Determine the [X, Y] coordinate at the center of the cell enclosing the given text.  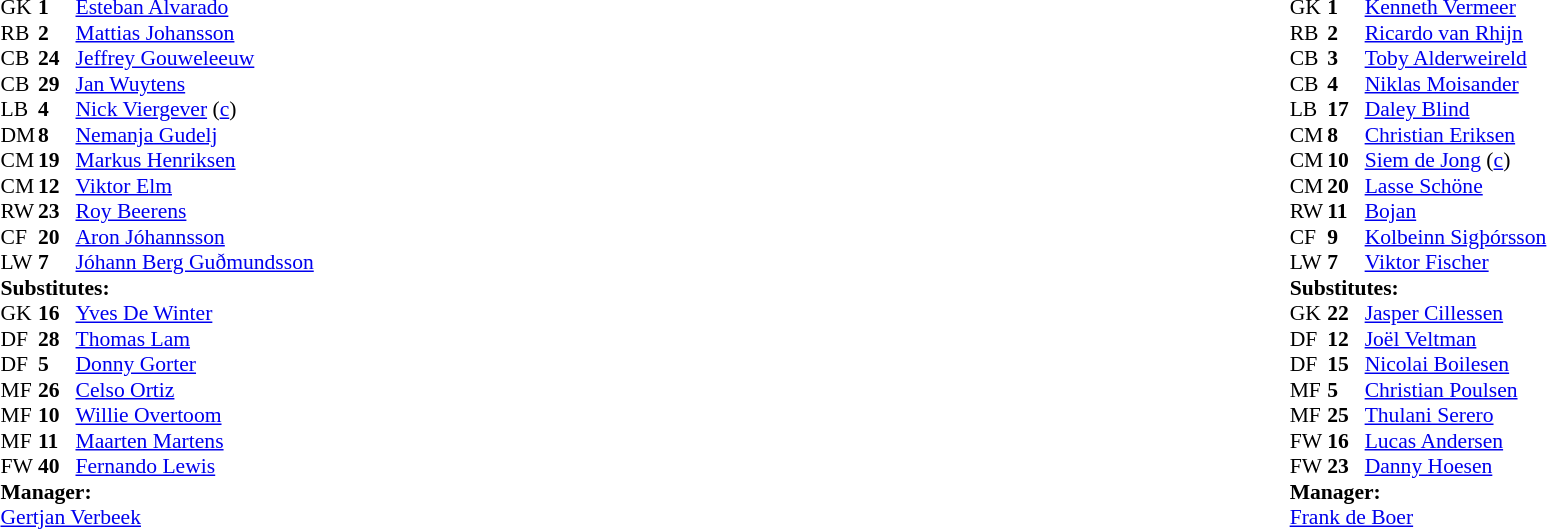
Viktor Fischer [1456, 263]
26 [57, 390]
Jasper Cillessen [1456, 313]
Thulani Serero [1456, 415]
Niklas Moisander [1456, 84]
Donny Gorter [195, 365]
22 [1346, 313]
Yves De Winter [195, 313]
Mattias Johansson [195, 33]
Bojan [1456, 211]
Jeffrey Gouweleeuw [195, 59]
9 [1346, 237]
Celso Ortiz [195, 390]
25 [1346, 415]
Nick Viergever (c) [195, 109]
Daley Blind [1456, 109]
Fernando Lewis [195, 467]
Christian Poulsen [1456, 390]
28 [57, 339]
24 [57, 59]
Christian Eriksen [1456, 135]
15 [1346, 365]
19 [57, 161]
Lucas Andersen [1456, 441]
40 [57, 467]
Joël Veltman [1456, 339]
29 [57, 84]
Lasse Schöne [1456, 186]
17 [1346, 109]
Toby Alderweireld [1456, 59]
Ricardo van Rhijn [1456, 33]
Kolbeinn Sigþórsson [1456, 237]
Markus Henriksen [195, 161]
Nicolai Boilesen [1456, 365]
DM [19, 135]
Jan Wuytens [195, 84]
3 [1346, 59]
Willie Overtoom [195, 415]
Jóhann Berg Guðmundsson [195, 263]
Siem de Jong (c) [1456, 161]
Viktor Elm [195, 186]
Roy Beerens [195, 211]
Maarten Martens [195, 441]
Danny Hoesen [1456, 467]
Nemanja Gudelj [195, 135]
Thomas Lam [195, 339]
Aron Jóhannsson [195, 237]
